Scan for the cell matching the given text and deliver its (X, Y) coordinate at center. 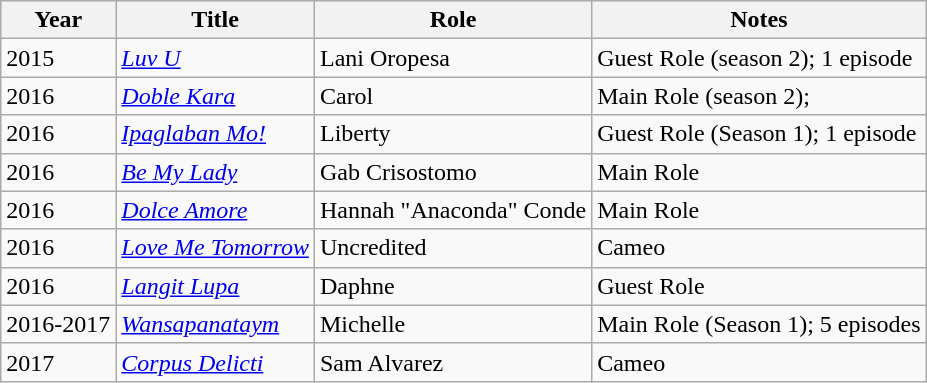
Michelle (452, 324)
Langit Lupa (216, 286)
Guest Role (season 2); 1 episode (759, 58)
Gab Crisostomo (452, 172)
Love Me Tomorrow (216, 248)
Main Role (Season 1); 5 episodes (759, 324)
Dolce Amore (216, 210)
Sam Alvarez (452, 362)
Notes (759, 20)
Uncredited (452, 248)
Hannah "Anaconda" Conde (452, 210)
Year (58, 20)
Main Role (season 2); (759, 96)
Ipaglaban Mo! (216, 134)
Guest Role (759, 286)
Corpus Delicti (216, 362)
Lani Oropesa (452, 58)
2015 (58, 58)
Liberty (452, 134)
Guest Role (Season 1); 1 episode (759, 134)
Role (452, 20)
2016-2017 (58, 324)
Daphne (452, 286)
2017 (58, 362)
Luv U (216, 58)
Title (216, 20)
Be My Lady (216, 172)
Wansapanataym (216, 324)
Carol (452, 96)
Doble Kara (216, 96)
